Return the [x, y] coordinate for the center point of the cell that contains the specified text.  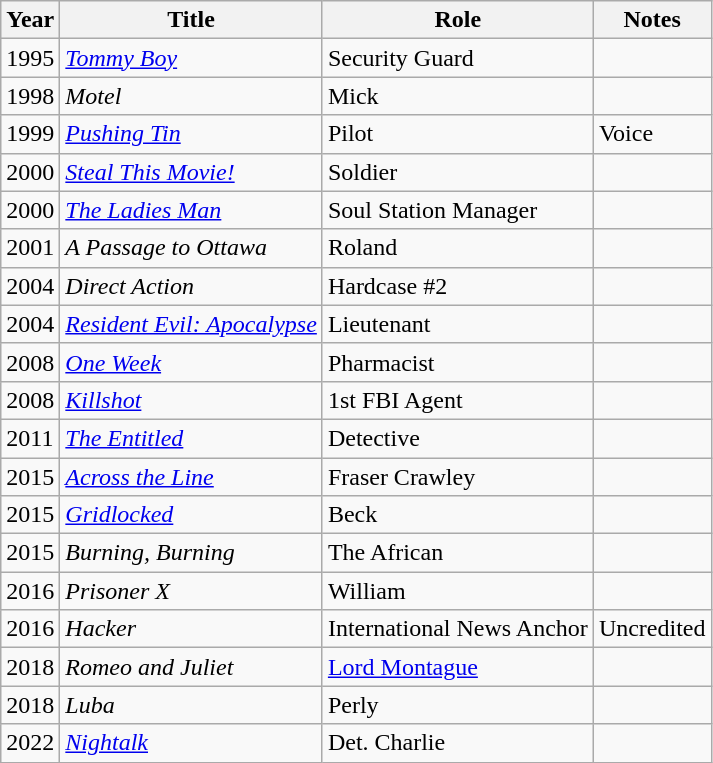
1999 [30, 134]
The African [458, 553]
Soldier [458, 172]
The Ladies Man [192, 210]
Lord Montague [458, 667]
2001 [30, 248]
Soul Station Manager [458, 210]
2022 [30, 743]
Pushing Tin [192, 134]
Hardcase #2 [458, 286]
Roland [458, 248]
Prisoner X [192, 591]
1st FBI Agent [458, 400]
A Passage to Ottawa [192, 248]
The Entitled [192, 438]
Pilot [458, 134]
Voice [652, 134]
Notes [652, 20]
Det. Charlie [458, 743]
Nightalk [192, 743]
Uncredited [652, 629]
Steal This Movie! [192, 172]
Romeo and Juliet [192, 667]
Fraser Crawley [458, 477]
Resident Evil: Apocalypse [192, 324]
2011 [30, 438]
Detective [458, 438]
1995 [30, 58]
Title [192, 20]
Luba [192, 705]
William [458, 591]
Perly [458, 705]
Hacker [192, 629]
Gridlocked [192, 515]
Mick [458, 96]
One Week [192, 362]
Role [458, 20]
Motel [192, 96]
Direct Action [192, 286]
Killshot [192, 400]
Year [30, 20]
Pharmacist [458, 362]
Burning, Burning [192, 553]
Security Guard [458, 58]
Beck [458, 515]
Across the Line [192, 477]
International News Anchor [458, 629]
1998 [30, 96]
Lieutenant [458, 324]
Tommy Boy [192, 58]
